Detect which cell encompasses the target text, then output its [x, y] center coordinate. 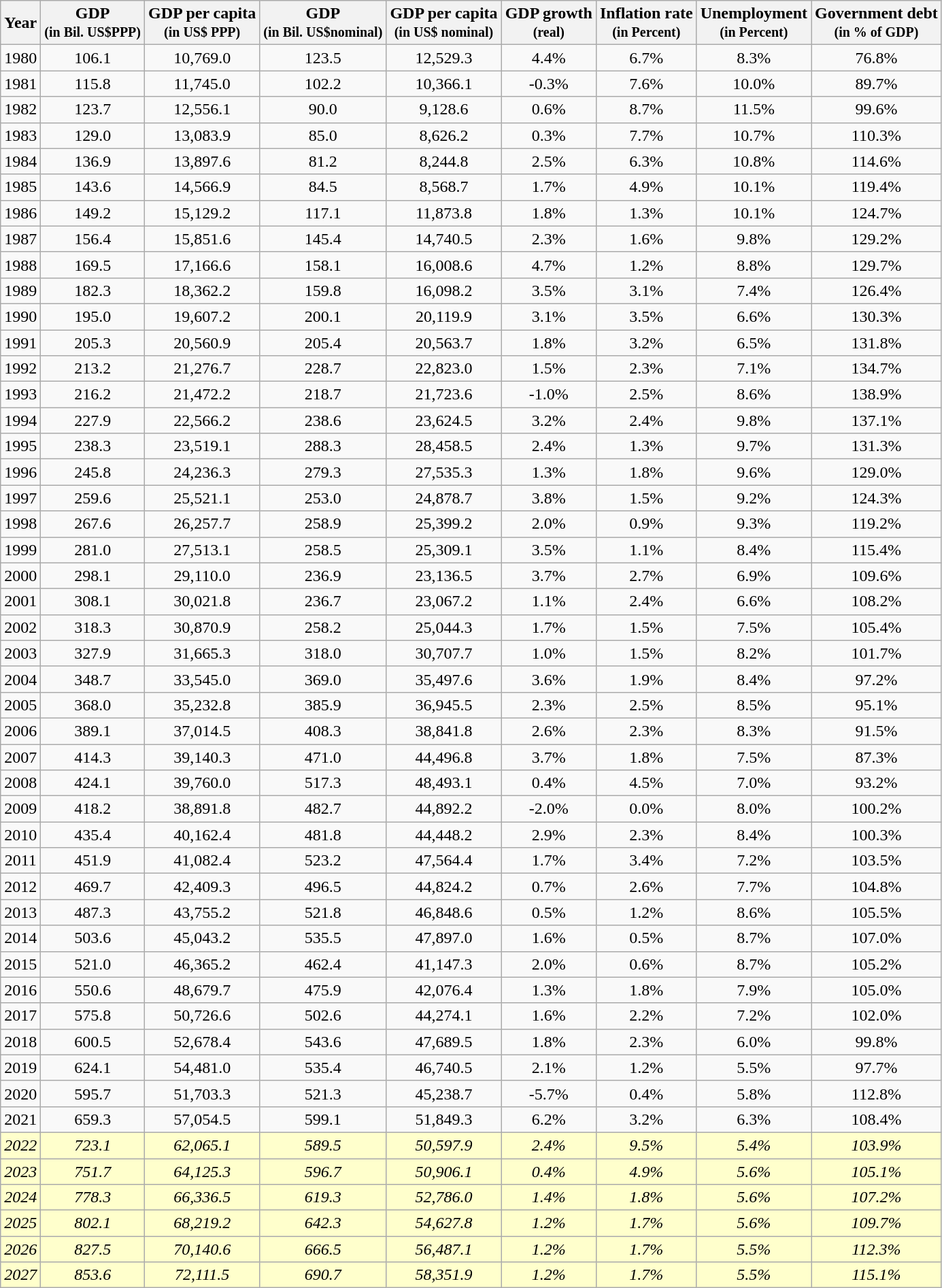
25,309.1 [443, 550]
2010 [20, 835]
129.0 [92, 135]
1992 [20, 369]
0.3% [548, 135]
389.1 [92, 731]
22,823.0 [443, 369]
2008 [20, 783]
2022 [20, 1145]
-5.7% [548, 1093]
205.3 [92, 342]
2011 [20, 861]
123.5 [323, 58]
50,726.6 [203, 1016]
10.7% [754, 135]
-0.3% [548, 84]
182.3 [92, 291]
6.7% [646, 58]
105.2% [877, 964]
6.5% [754, 342]
25,521.1 [203, 498]
105.5% [877, 912]
2021 [20, 1119]
9,128.6 [443, 110]
137.1% [877, 420]
2023 [20, 1171]
149.2 [92, 213]
126.4% [877, 291]
84.5 [323, 187]
2026 [20, 1249]
462.4 [323, 964]
690.7 [323, 1275]
30,021.8 [203, 601]
471.0 [323, 757]
1.9% [646, 679]
21,723.6 [443, 395]
523.2 [323, 861]
124.7% [877, 213]
9.3% [754, 524]
2027 [20, 1275]
12,556.1 [203, 110]
642.3 [323, 1223]
131.3% [877, 446]
2012 [20, 887]
13,083.9 [203, 135]
57,054.5 [203, 1119]
134.7% [877, 369]
2000 [20, 576]
10,366.1 [443, 84]
348.7 [92, 679]
50,906.1 [443, 1171]
2013 [20, 912]
827.5 [92, 1249]
Government debt(in % of GDP) [877, 23]
102.0% [877, 1016]
14,566.9 [203, 187]
218.7 [323, 395]
131.8% [877, 342]
119.4% [877, 187]
108.2% [877, 601]
24,878.7 [443, 498]
236.7 [323, 601]
487.3 [92, 912]
81.2 [323, 161]
105.0% [877, 990]
482.7 [323, 809]
7.9% [754, 990]
2.2% [646, 1016]
2025 [20, 1223]
259.6 [92, 498]
9.6% [754, 472]
46,365.2 [203, 964]
105.1% [877, 1171]
1989 [20, 291]
1993 [20, 395]
25,399.2 [443, 524]
2005 [20, 705]
2.9% [548, 835]
51,849.3 [443, 1119]
5.4% [754, 1145]
47,689.5 [443, 1042]
29,110.0 [203, 576]
33,545.0 [203, 679]
2019 [20, 1068]
1999 [20, 550]
70,140.6 [203, 1249]
48,679.7 [203, 990]
418.2 [92, 809]
Unemployment(in Percent) [754, 23]
216.2 [92, 395]
253.0 [323, 498]
258.9 [323, 524]
23,067.2 [443, 601]
1985 [20, 187]
46,740.5 [443, 1068]
GDP per capita(in US$ PPP) [203, 23]
10.0% [754, 84]
666.5 [323, 1249]
535.5 [323, 938]
24,236.3 [203, 472]
9.7% [754, 446]
1998 [20, 524]
213.2 [92, 369]
72,111.5 [203, 1275]
424.1 [92, 783]
3.4% [646, 861]
7.6% [646, 84]
2024 [20, 1198]
0.9% [646, 524]
23,136.5 [443, 576]
853.6 [92, 1275]
35,497.6 [443, 679]
89.7% [877, 84]
2006 [20, 731]
143.6 [92, 187]
-2.0% [548, 809]
2004 [20, 679]
11.5% [754, 110]
44,824.2 [443, 887]
GDP growth(real) [548, 23]
7.4% [754, 291]
596.7 [323, 1171]
11,745.0 [203, 84]
17,166.6 [203, 265]
227.9 [92, 420]
503.6 [92, 938]
408.3 [323, 731]
43,755.2 [203, 912]
123.7 [92, 110]
228.7 [323, 369]
6.2% [548, 1119]
1988 [20, 265]
200.1 [323, 316]
15,851.6 [203, 239]
13,897.6 [203, 161]
502.6 [323, 1016]
44,274.1 [443, 1016]
258.2 [323, 627]
52,786.0 [443, 1198]
103.9% [877, 1145]
41,147.3 [443, 964]
624.1 [92, 1068]
109.6% [877, 576]
7.0% [754, 783]
1980 [20, 58]
68,219.2 [203, 1223]
1984 [20, 161]
129.7% [877, 265]
521.8 [323, 912]
619.3 [323, 1198]
145.4 [323, 239]
129.2% [877, 239]
36,945.5 [443, 705]
Inflation rate(in Percent) [646, 23]
2003 [20, 653]
14,740.5 [443, 239]
245.8 [92, 472]
Year [20, 23]
22,566.2 [203, 420]
1995 [20, 446]
45,238.7 [443, 1093]
130.3% [877, 316]
114.6% [877, 161]
751.7 [92, 1171]
2018 [20, 1042]
102.2 [323, 84]
267.6 [92, 524]
30,707.7 [443, 653]
575.8 [92, 1016]
56,487.1 [443, 1249]
101.7% [877, 653]
47,897.0 [443, 938]
108.4% [877, 1119]
599.1 [323, 1119]
205.4 [323, 342]
35,232.8 [203, 705]
802.1 [92, 1223]
159.8 [323, 291]
45,043.2 [203, 938]
1987 [20, 239]
42,076.4 [443, 990]
129.0% [877, 472]
91.5% [877, 731]
9.2% [754, 498]
238.6 [323, 420]
115.8 [92, 84]
115.4% [877, 550]
105.4% [877, 627]
8,626.2 [443, 135]
44,448.2 [443, 835]
1981 [20, 84]
3.6% [548, 679]
1991 [20, 342]
2007 [20, 757]
369.0 [323, 679]
4.4% [548, 58]
288.3 [323, 446]
281.0 [92, 550]
521.0 [92, 964]
27,535.3 [443, 472]
1.4% [548, 1198]
97.7% [877, 1068]
85.0 [323, 135]
2001 [20, 601]
GDP per capita(in US$ nominal) [443, 23]
100.2% [877, 809]
31,665.3 [203, 653]
2.1% [548, 1068]
6.9% [754, 576]
37,014.5 [203, 731]
52,678.4 [203, 1042]
1994 [20, 420]
117.1 [323, 213]
107.2% [877, 1198]
41,082.4 [203, 861]
115.1% [877, 1275]
20,563.7 [443, 342]
318.3 [92, 627]
723.1 [92, 1145]
100.3% [877, 835]
659.3 [92, 1119]
GDP(in Bil. US$nominal) [323, 23]
156.4 [92, 239]
517.3 [323, 783]
6.0% [754, 1042]
64,125.3 [203, 1171]
50,597.9 [443, 1145]
1990 [20, 316]
0.7% [548, 887]
58,351.9 [443, 1275]
469.7 [92, 887]
90.0 [323, 110]
97.2% [877, 679]
39,140.3 [203, 757]
12,529.3 [443, 58]
38,891.8 [203, 809]
20,560.9 [203, 342]
481.8 [323, 835]
589.5 [323, 1145]
28,458.5 [443, 446]
158.1 [323, 265]
435.4 [92, 835]
521.3 [323, 1093]
368.0 [92, 705]
2016 [20, 990]
595.7 [92, 1093]
8.0% [754, 809]
2017 [20, 1016]
112.8% [877, 1093]
550.6 [92, 990]
3.8% [548, 498]
27,513.1 [203, 550]
9.5% [646, 1145]
16,008.6 [443, 265]
-1.0% [548, 395]
496.5 [323, 887]
20,119.9 [443, 316]
76.8% [877, 58]
GDP(in Bil. US$PPP) [92, 23]
451.9 [92, 861]
104.8% [877, 887]
298.1 [92, 576]
109.7% [877, 1223]
39,760.0 [203, 783]
51,703.3 [203, 1093]
44,892.2 [443, 809]
93.2% [877, 783]
42,409.3 [203, 887]
48,493.1 [443, 783]
535.4 [323, 1068]
2.7% [646, 576]
11,873.8 [443, 213]
8,568.7 [443, 187]
1983 [20, 135]
87.3% [877, 757]
119.2% [877, 524]
18,362.2 [203, 291]
1997 [20, 498]
103.5% [877, 861]
54,481.0 [203, 1068]
66,336.5 [203, 1198]
195.0 [92, 316]
19,607.2 [203, 316]
1982 [20, 110]
8.2% [754, 653]
25,044.3 [443, 627]
8.8% [754, 265]
4.5% [646, 783]
2015 [20, 964]
54,627.8 [443, 1223]
8,244.8 [443, 161]
8.5% [754, 705]
10.8% [754, 161]
236.9 [323, 576]
2009 [20, 809]
327.9 [92, 653]
44,496.8 [443, 757]
238.3 [92, 446]
99.6% [877, 110]
112.3% [877, 1249]
40,162.4 [203, 835]
1996 [20, 472]
5.8% [754, 1093]
778.3 [92, 1198]
318.0 [323, 653]
136.9 [92, 161]
2014 [20, 938]
10,769.0 [203, 58]
2020 [20, 1093]
475.9 [323, 990]
47,564.4 [443, 861]
600.5 [92, 1042]
308.1 [92, 601]
279.3 [323, 472]
95.1% [877, 705]
38,841.8 [443, 731]
107.0% [877, 938]
16,098.2 [443, 291]
15,129.2 [203, 213]
110.3% [877, 135]
2002 [20, 627]
21,276.7 [203, 369]
124.3% [877, 498]
385.9 [323, 705]
30,870.9 [203, 627]
23,519.1 [203, 446]
23,624.5 [443, 420]
1986 [20, 213]
106.1 [92, 58]
46,848.6 [443, 912]
169.5 [92, 265]
138.9% [877, 395]
1.0% [548, 653]
62,065.1 [203, 1145]
0.0% [646, 809]
99.8% [877, 1042]
414.3 [92, 757]
4.7% [548, 265]
26,257.7 [203, 524]
21,472.2 [203, 395]
543.6 [323, 1042]
258.5 [323, 550]
7.1% [754, 369]
